Determine the [X, Y] coordinate at the center of the cell enclosing the given text.  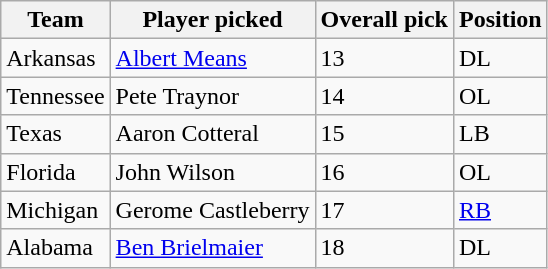
Team [56, 20]
Albert Means [212, 58]
Arkansas [56, 58]
Tennessee [56, 96]
15 [384, 134]
Position [500, 20]
John Wilson [212, 172]
Overall pick [384, 20]
13 [384, 58]
14 [384, 96]
Player picked [212, 20]
Ben Brielmaier [212, 248]
16 [384, 172]
Gerome Castleberry [212, 210]
Michigan [56, 210]
Florida [56, 172]
Alabama [56, 248]
LB [500, 134]
RB [500, 210]
Aaron Cotteral [212, 134]
17 [384, 210]
Pete Traynor [212, 96]
Texas [56, 134]
18 [384, 248]
